Provide the [X, Y] coordinate of the cell's center where the given text is located.  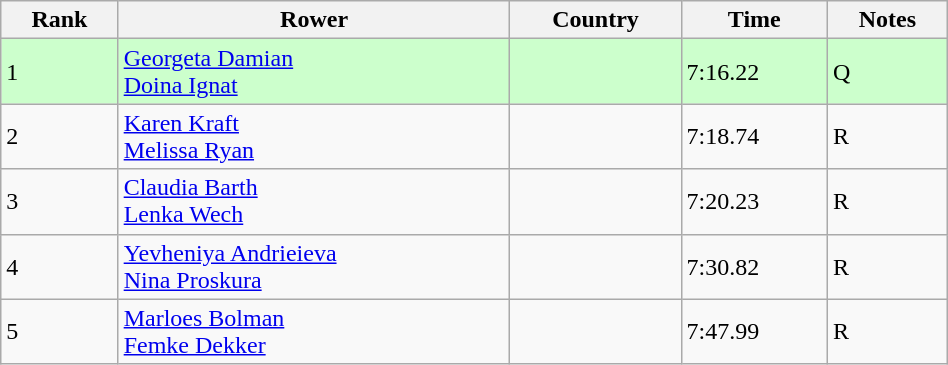
3 [60, 202]
Notes [888, 20]
Georgeta DamianDoina Ignat [314, 72]
2 [60, 136]
Country [596, 20]
Yevheniya AndrieievaNina Proskura [314, 266]
Marloes BolmanFemke Dekker [314, 332]
7:20.23 [754, 202]
Q [888, 72]
7:16.22 [754, 72]
5 [60, 332]
7:30.82 [754, 266]
7:47.99 [754, 332]
Karen KraftMelissa Ryan [314, 136]
Claudia BarthLenka Wech [314, 202]
1 [60, 72]
Time [754, 20]
Rower [314, 20]
Rank [60, 20]
7:18.74 [754, 136]
4 [60, 266]
